Output the [x, y] coordinate of the center of the cell containing the given text.  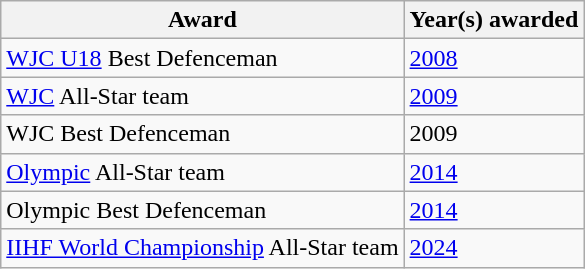
WJC U18 Best Defenceman [202, 58]
Olympic Best Defenceman [202, 210]
WJC All-Star team [202, 96]
Year(s) awarded [494, 20]
2008 [494, 58]
Olympic All-Star team [202, 172]
IIHF World Championship All-Star team [202, 248]
WJC Best Defenceman [202, 134]
2024 [494, 248]
Award [202, 20]
